Return [X, Y] of the center of cell containing provided text 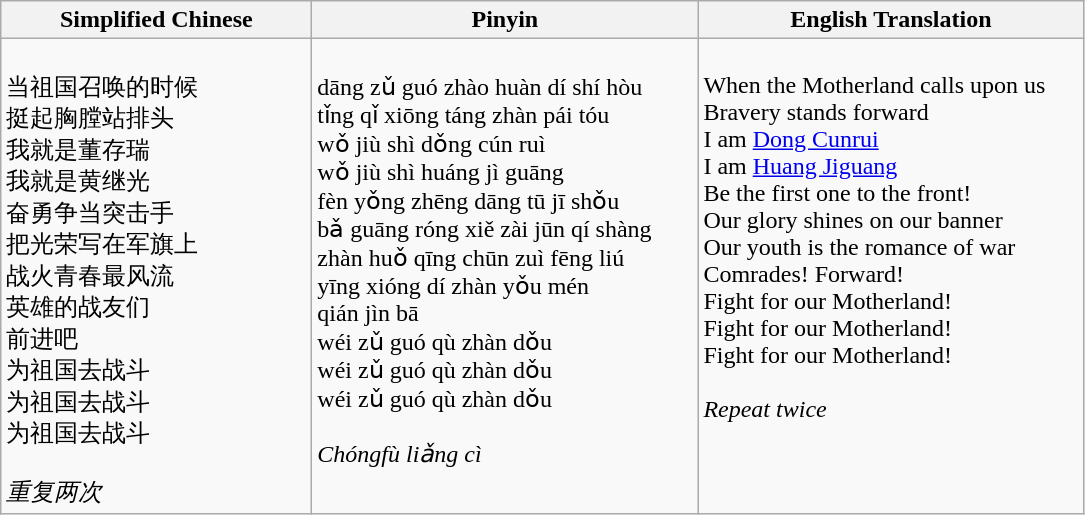
Simplified Chinese [156, 20]
Pinyin [505, 20]
当祖国召唤的时候 挺起胸膛站排头 我就是董存瑞 我就是黄继光 奋勇争当突击手 把光荣写在军旗上 战火青春最风流 英雄的战友们 前进吧 为祖国去战斗 为祖国去战斗 为祖国去战斗重复两次 [156, 276]
English Translation [891, 20]
